Extract the (x, y) coordinate from the center of the cell holding the provided text.  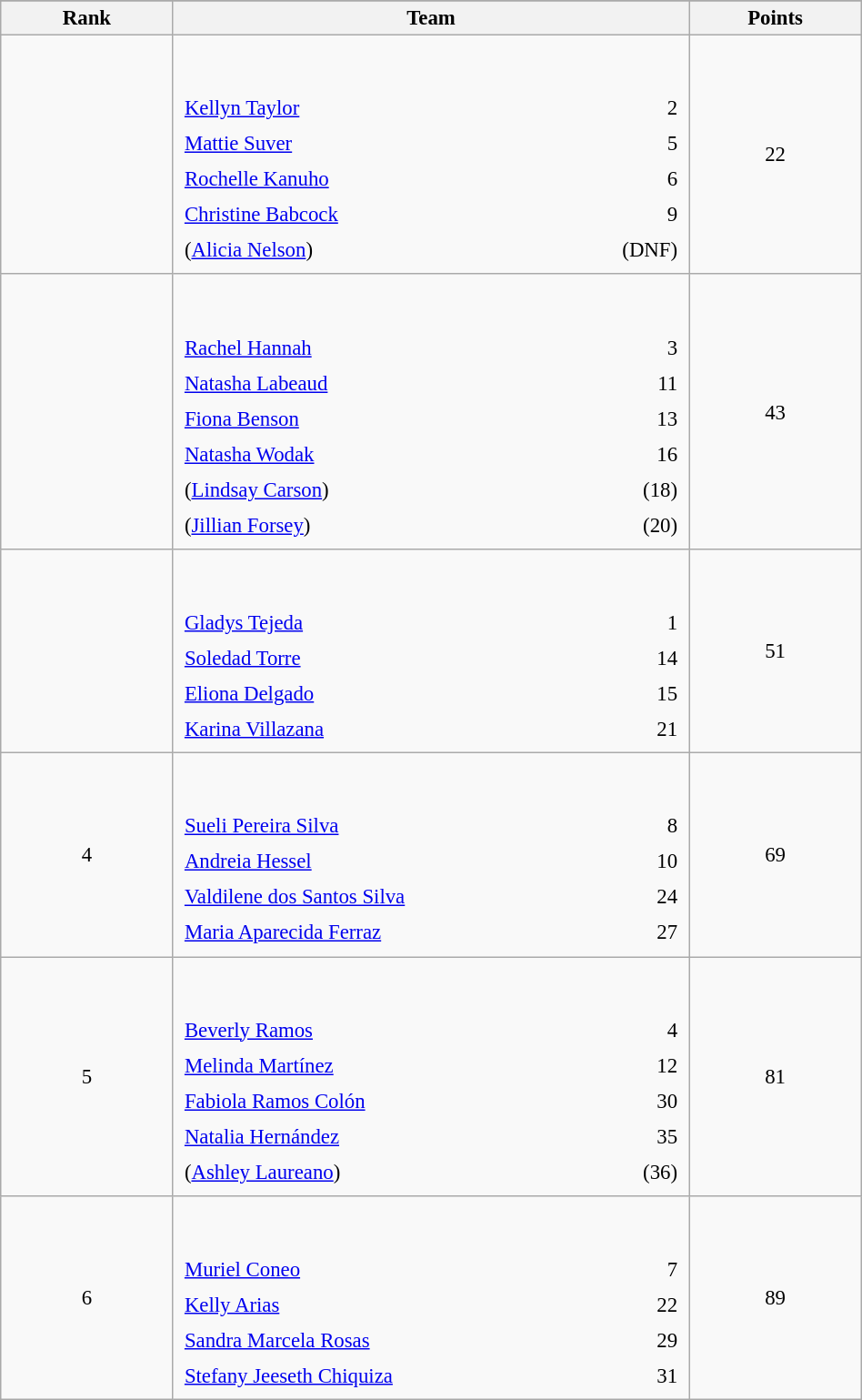
Natasha Labeaud (375, 383)
Rochelle Kanuho (359, 179)
(20) (627, 525)
Christine Babcock (359, 215)
14 (641, 658)
Mattie Suver (359, 144)
69 (775, 855)
8 (654, 826)
11 (627, 383)
Muriel Coneo (400, 1269)
Muriel Coneo 7 Kelly Arias 22 Sandra Marcela Rosas 29 Stefany Jeeseth Chiquiza 31 (431, 1298)
Sueli Pereira Silva 8 Andreia Hessel 10 Valdilene dos Santos Silva 24 Maria Aparecida Ferraz 27 (431, 855)
Andreia Hessel (402, 861)
(Alicia Nelson) (359, 250)
(Ashley Laureano) (384, 1172)
16 (627, 454)
Beverly Ramos (384, 1030)
30 (635, 1101)
27 (654, 932)
31 (653, 1375)
51 (775, 651)
Karina Villazana (388, 729)
(Jillian Forsey) (375, 525)
Eliona Delgado (388, 693)
1 (641, 622)
2 (611, 108)
10 (654, 861)
Kellyn Taylor 2 Mattie Suver 5 Rochelle Kanuho 6 Christine Babcock 9 (Alicia Nelson) (DNF) (431, 155)
Natasha Wodak (375, 454)
Stefany Jeeseth Chiquiza (400, 1375)
Soledad Torre (388, 658)
Sueli Pereira Silva (402, 826)
Kellyn Taylor (359, 108)
15 (641, 693)
Rank (87, 18)
Sandra Marcela Rosas (400, 1340)
Fabiola Ramos Colón (384, 1101)
35 (635, 1136)
9 (611, 215)
(Lindsay Carson) (375, 489)
29 (653, 1340)
3 (627, 347)
Natalia Hernández (384, 1136)
Fiona Benson (375, 418)
Team (431, 18)
7 (653, 1269)
Kelly Arias (400, 1304)
Rachel Hannah (375, 347)
Melinda Martínez (384, 1065)
13 (627, 418)
Maria Aparecida Ferraz (402, 932)
Beverly Ramos 4 Melinda Martínez 12 Fabiola Ramos Colón 30 Natalia Hernández 35 (Ashley Laureano) (36) (431, 1077)
Gladys Tejeda (388, 622)
Valdilene dos Santos Silva (402, 897)
43 (775, 412)
81 (775, 1077)
(18) (627, 489)
Gladys Tejeda 1 Soledad Torre 14 Eliona Delgado 15 Karina Villazana 21 (431, 651)
(36) (635, 1172)
Rachel Hannah 3 Natasha Labeaud 11 Fiona Benson 13 Natasha Wodak 16 (Lindsay Carson) (18) (Jillian Forsey) (20) (431, 412)
24 (654, 897)
Points (775, 18)
12 (635, 1065)
21 (641, 729)
(DNF) (611, 250)
89 (775, 1298)
